For the text-containing cell, return its midpoint in (x, y) coordinate format. 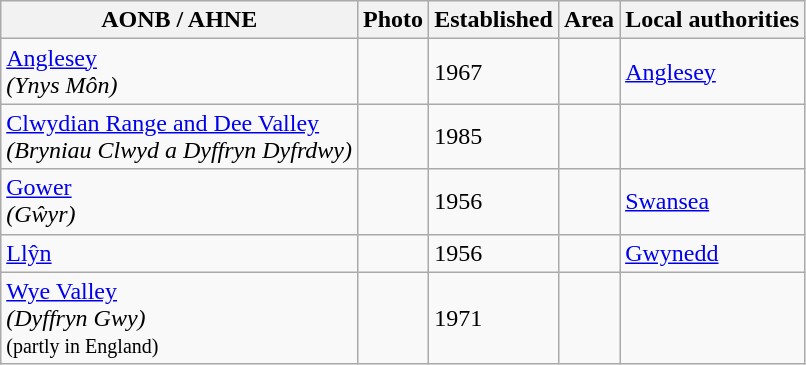
Local authorities (712, 20)
Gwynedd (712, 253)
1971 (494, 318)
Area (588, 20)
Llŷn (180, 253)
Anglesey(Ynys Môn) (180, 72)
AONB / AHNE (180, 20)
Established (494, 20)
Anglesey (712, 72)
1985 (494, 136)
Gower(Gŵyr) (180, 202)
Clwydian Range and Dee Valley(Bryniau Clwyd a Dyffryn Dyfrdwy) (180, 136)
Swansea (712, 202)
1967 (494, 72)
Photo (394, 20)
Wye Valley(Dyffryn Gwy)(partly in England) (180, 318)
